Detect which cell encompasses the target text, then output its [x, y] center coordinate. 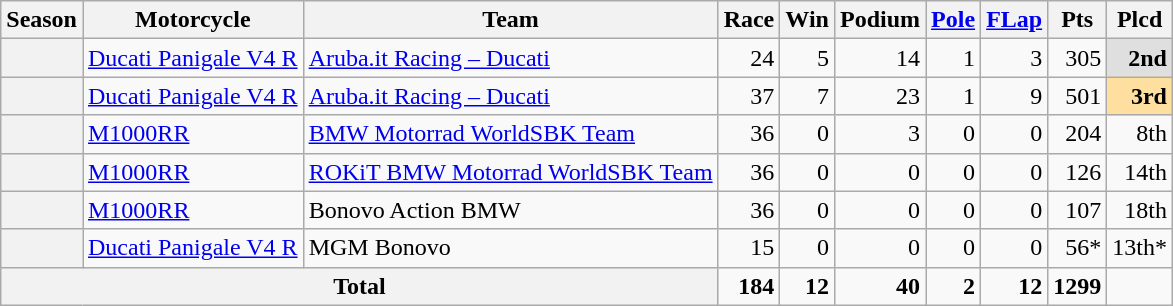
ROKiT BMW Motorrad WorldSBK Team [510, 172]
126 [1078, 172]
40 [880, 286]
18th [1140, 210]
204 [1078, 134]
MGM Bonovo [510, 248]
24 [749, 58]
14th [1140, 172]
Bonovo Action BMW [510, 210]
23 [880, 96]
3rd [1140, 96]
13th* [1140, 248]
15 [749, 248]
305 [1078, 58]
107 [1078, 210]
501 [1078, 96]
Race [749, 20]
9 [1014, 96]
Pole [954, 20]
2 [954, 286]
Motorcycle [192, 20]
Pts [1078, 20]
2nd [1140, 58]
7 [808, 96]
184 [749, 286]
Season [42, 20]
Win [808, 20]
37 [749, 96]
1299 [1078, 286]
FLap [1014, 20]
8th [1140, 134]
56* [1078, 248]
5 [808, 58]
Team [510, 20]
BMW Motorrad WorldSBK Team [510, 134]
Podium [880, 20]
14 [880, 58]
Total [360, 286]
Plcd [1140, 20]
